Identify which cell holds the provided text, then report its [X, Y] central coordinate. 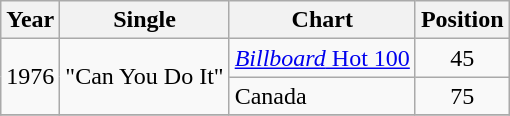
Single [144, 20]
45 [462, 58]
"Can You Do It" [144, 77]
1976 [30, 77]
Canada [322, 96]
Chart [322, 20]
Year [30, 20]
Billboard Hot 100 [322, 58]
75 [462, 96]
Position [462, 20]
